Provide the (X, Y) coordinate of the cell's center where the given text is located.  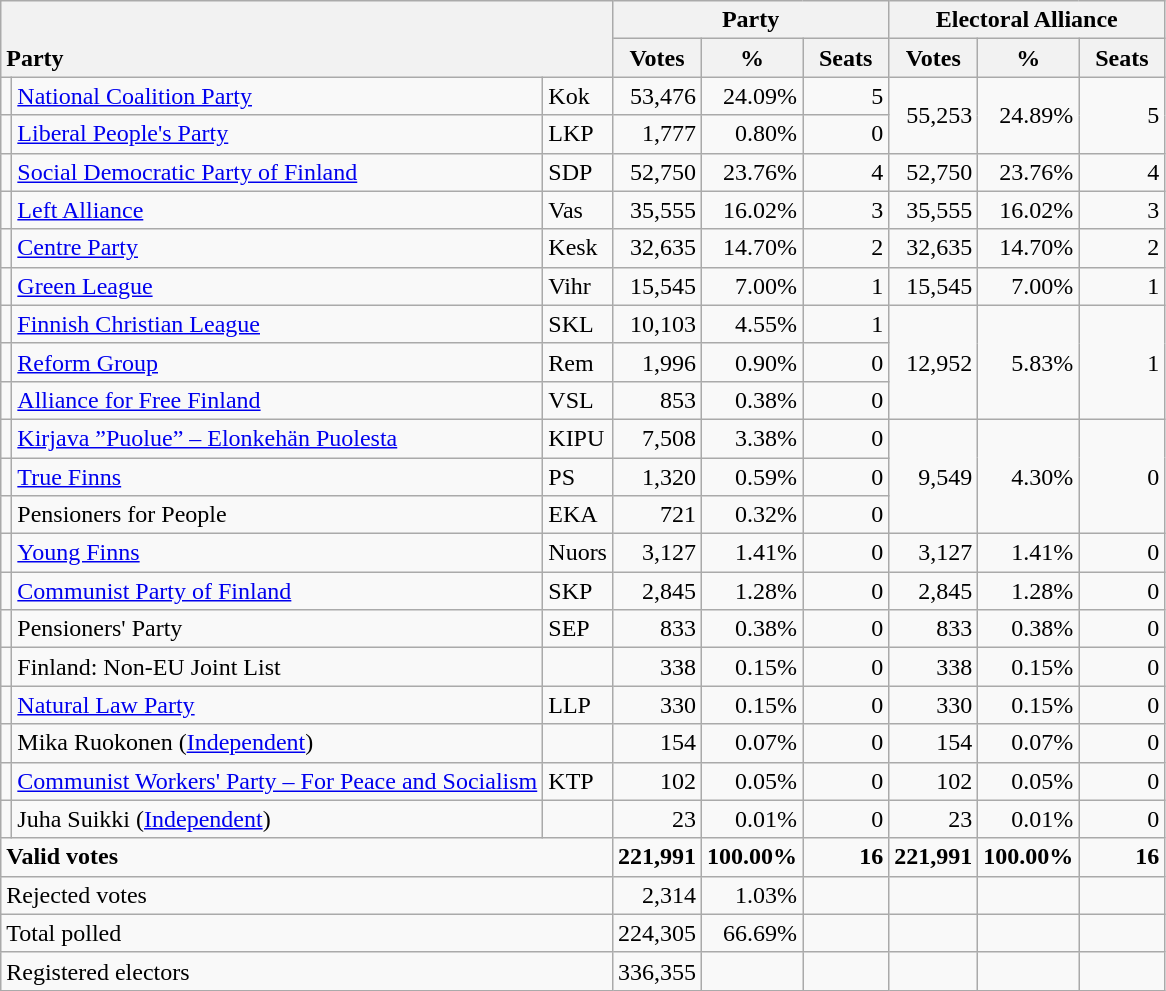
853 (656, 400)
Centre Party (278, 248)
Communist Workers' Party – For Peace and Socialism (278, 781)
Vas (578, 210)
Reform Group (278, 362)
Kirjava ”Puolue” – Elonkehän Puolesta (278, 438)
SDP (578, 172)
7,508 (656, 438)
Alliance for Free Finland (278, 400)
0.80% (752, 134)
24.89% (1028, 115)
National Coalition Party (278, 96)
Finnish Christian League (278, 324)
4.55% (752, 324)
721 (656, 515)
PS (578, 477)
3.38% (752, 438)
Juha Suikki (Independent) (278, 819)
VSL (578, 400)
Rem (578, 362)
Vihr (578, 286)
336,355 (656, 971)
Rejected votes (307, 895)
Kok (578, 96)
5.83% (1028, 362)
53,476 (656, 96)
SKL (578, 324)
9,549 (934, 476)
KTP (578, 781)
224,305 (656, 933)
4.30% (1028, 476)
Left Alliance (278, 210)
KIPU (578, 438)
SEP (578, 629)
SKP (578, 591)
1,996 (656, 362)
2,314 (656, 895)
Total polled (307, 933)
Nuors (578, 553)
12,952 (934, 362)
Communist Party of Finland (278, 591)
Mika Ruokonen (Independent) (278, 743)
True Finns (278, 477)
66.69% (752, 933)
1,320 (656, 477)
Pensioners for People (278, 515)
Valid votes (307, 857)
Natural Law Party (278, 705)
24.09% (752, 96)
1,777 (656, 134)
Electoral Alliance (1027, 20)
EKA (578, 515)
55,253 (934, 115)
Pensioners' Party (278, 629)
0.90% (752, 362)
10,103 (656, 324)
Young Finns (278, 553)
1.03% (752, 895)
Social Democratic Party of Finland (278, 172)
0.59% (752, 477)
Green League (278, 286)
0.32% (752, 515)
LLP (578, 705)
Finland: Non-EU Joint List (278, 667)
Kesk (578, 248)
Registered electors (307, 971)
Liberal People's Party (278, 134)
LKP (578, 134)
